Locate the cell with the specified text and output its (x, y) center coordinate. 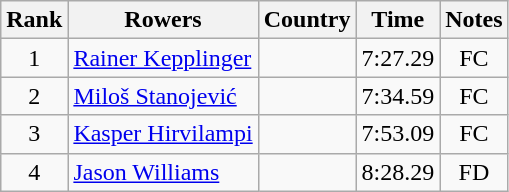
Notes (474, 20)
Rainer Kepplinger (163, 58)
4 (34, 172)
8:28.29 (398, 172)
2 (34, 96)
FD (474, 172)
Country (307, 20)
Time (398, 20)
7:34.59 (398, 96)
1 (34, 58)
7:53.09 (398, 134)
Rank (34, 20)
7:27.29 (398, 58)
Rowers (163, 20)
3 (34, 134)
Jason Williams (163, 172)
Kasper Hirvilampi (163, 134)
Miloš Stanojević (163, 96)
